Provide the [X, Y] coordinate of the cell's center where the given text is located.  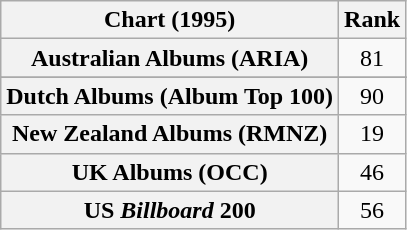
19 [372, 134]
56 [372, 210]
Dutch Albums (Album Top 100) [170, 96]
US Billboard 200 [170, 210]
46 [372, 172]
Australian Albums (ARIA) [170, 58]
New Zealand Albums (RMNZ) [170, 134]
UK Albums (OCC) [170, 172]
81 [372, 58]
Rank [372, 20]
Chart (1995) [170, 20]
90 [372, 96]
